Return the [x, y] coordinate for the center point of the cell that contains the specified text.  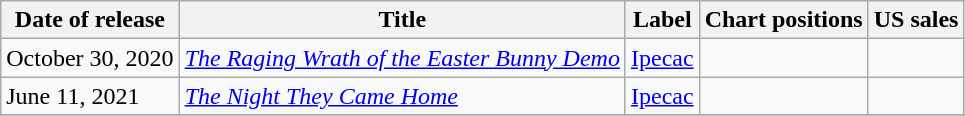
The Raging Wrath of the Easter Bunny Demo [402, 58]
US sales [916, 20]
Chart positions [784, 20]
Date of release [90, 20]
The Night They Came Home [402, 96]
October 30, 2020 [90, 58]
Title [402, 20]
Label [662, 20]
June 11, 2021 [90, 96]
